Search for the cell housing the specified text and yield its [x, y] center coordinate. 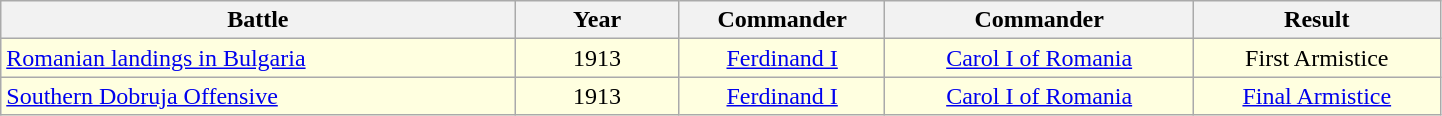
Battle [258, 20]
First Armistice [1316, 58]
Result [1316, 20]
Southern Dobruja Offensive [258, 96]
Romanian landings in Bulgaria [258, 58]
Final Armistice [1316, 96]
Year [597, 20]
